Extract the (x, y) coordinate from the center of the cell holding the provided text.  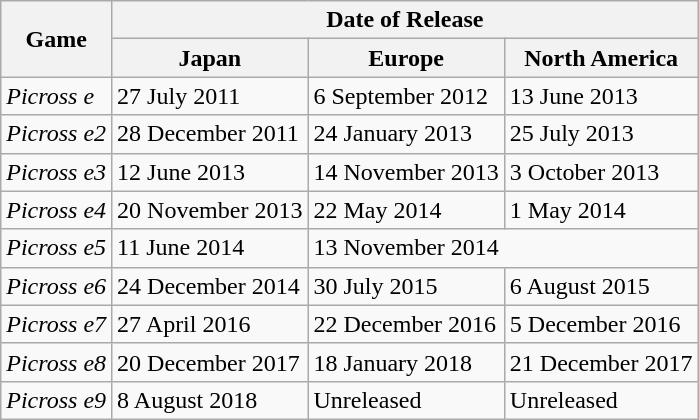
Picross e6 (56, 286)
Picross e9 (56, 400)
North America (601, 58)
12 June 2013 (210, 172)
13 November 2014 (503, 248)
24 December 2014 (210, 286)
27 April 2016 (210, 324)
20 December 2017 (210, 362)
6 September 2012 (406, 96)
28 December 2011 (210, 134)
Picross e8 (56, 362)
1 May 2014 (601, 210)
Europe (406, 58)
27 July 2011 (210, 96)
Date of Release (405, 20)
20 November 2013 (210, 210)
22 December 2016 (406, 324)
11 June 2014 (210, 248)
21 December 2017 (601, 362)
24 January 2013 (406, 134)
Game (56, 39)
6 August 2015 (601, 286)
8 August 2018 (210, 400)
25 July 2013 (601, 134)
Japan (210, 58)
5 December 2016 (601, 324)
Picross e (56, 96)
Picross e3 (56, 172)
Picross e7 (56, 324)
18 January 2018 (406, 362)
22 May 2014 (406, 210)
30 July 2015 (406, 286)
13 June 2013 (601, 96)
Picross e5 (56, 248)
Picross e4 (56, 210)
3 October 2013 (601, 172)
Picross e2 (56, 134)
14 November 2013 (406, 172)
